Provide the [x, y] coordinate of the cell's center where the given text is located.  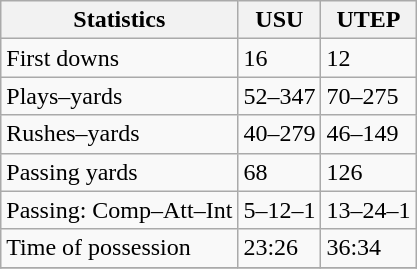
126 [368, 172]
68 [280, 172]
52–347 [280, 96]
46–149 [368, 134]
Time of possession [120, 248]
Passing yards [120, 172]
Passing: Comp–Att–Int [120, 210]
16 [280, 58]
5–12–1 [280, 210]
12 [368, 58]
First downs [120, 58]
Statistics [120, 20]
70–275 [368, 96]
13–24–1 [368, 210]
USU [280, 20]
36:34 [368, 248]
UTEP [368, 20]
Rushes–yards [120, 134]
23:26 [280, 248]
Plays–yards [120, 96]
40–279 [280, 134]
